Pinpoint the cell where the given text exists, returning its [X, Y] midpoint coordinate. 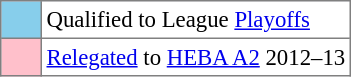
Relegated to HEBA A2 2012–13 [196, 57]
Qualified to League Playoffs [196, 20]
